Detect which cell encompasses the target text, then output its [x, y] center coordinate. 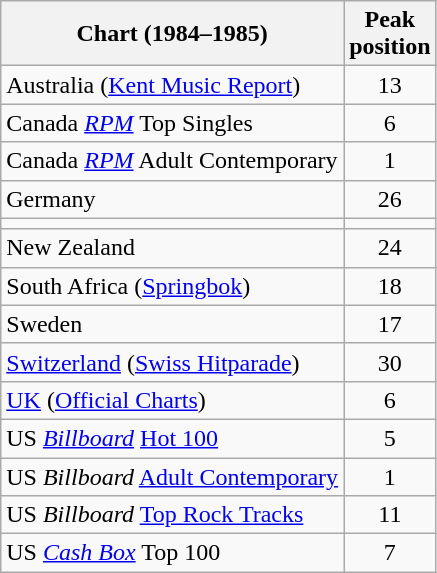
Australia (Kent Music Report) [172, 85]
US Billboard Hot 100 [172, 438]
18 [390, 286]
11 [390, 515]
30 [390, 362]
5 [390, 438]
UK (Official Charts) [172, 400]
26 [390, 199]
Peakposition [390, 34]
Canada RPM Top Singles [172, 123]
US Cash Box Top 100 [172, 553]
17 [390, 324]
US Billboard Top Rock Tracks [172, 515]
Sweden [172, 324]
24 [390, 248]
7 [390, 553]
New Zealand [172, 248]
South Africa (Springbok) [172, 286]
13 [390, 85]
Chart (1984–1985) [172, 34]
US Billboard Adult Contemporary [172, 477]
Canada RPM Adult Contemporary [172, 161]
Switzerland (Swiss Hitparade) [172, 362]
Germany [172, 199]
